Return (X, Y) of the center of cell containing provided text 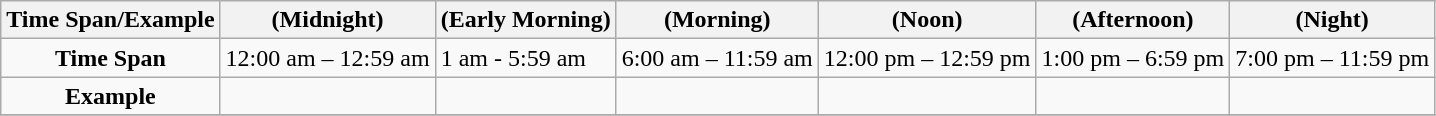
(Afternoon) (1133, 20)
(Midnight) (328, 20)
(Noon) (927, 20)
12:00 pm – 12:59 pm (927, 58)
7:00 pm – 11:59 pm (1332, 58)
(Morning) (717, 20)
1:00 pm – 6:59 pm (1133, 58)
6:00 am – 11:59 am (717, 58)
1 am - 5:59 am (526, 58)
Time Span/Example (110, 20)
(Early Morning) (526, 20)
12:00 am – 12:59 am (328, 58)
(Night) (1332, 20)
Time Span (110, 58)
Example (110, 96)
